Extract the (x, y) coordinate from the center of the cell holding the provided text.  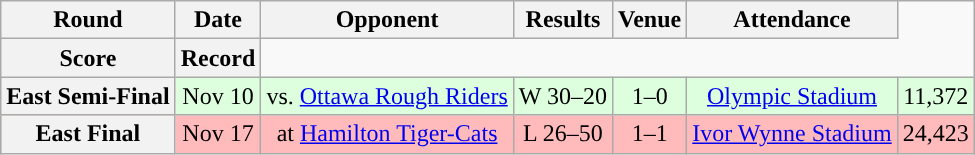
Olympic Stadium (792, 96)
Results (562, 20)
L 26–50 (562, 134)
Nov 17 (218, 134)
Date (218, 20)
24,423 (936, 134)
Record (218, 58)
Opponent (387, 20)
Attendance (792, 20)
Nov 10 (218, 96)
at Hamilton Tiger-Cats (387, 134)
11,372 (936, 96)
East Final (88, 134)
Ivor Wynne Stadium (792, 134)
Score (88, 58)
W 30–20 (562, 96)
East Semi-Final (88, 96)
vs. Ottawa Rough Riders (387, 96)
Round (88, 20)
Venue (650, 20)
1–0 (650, 96)
1–1 (650, 134)
